Determine the (x, y) coordinate at the center of the cell enclosing the given text.  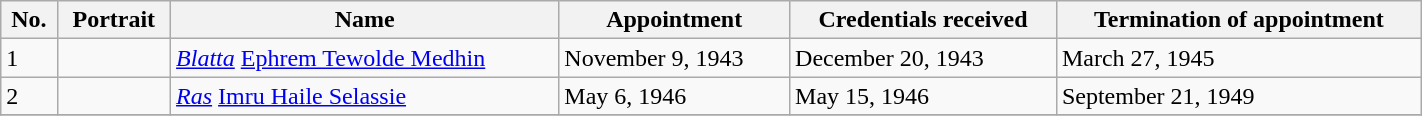
1 (29, 58)
November 9, 1943 (674, 58)
May 15, 1946 (924, 96)
May 6, 1946 (674, 96)
March 27, 1945 (1238, 58)
No. (29, 20)
Appointment (674, 20)
Blatta Ephrem Tewolde Medhin (365, 58)
Credentials received (924, 20)
September 21, 1949 (1238, 96)
Portrait (114, 20)
December 20, 1943 (924, 58)
Termination of appointment (1238, 20)
Ras Imru Haile Selassie (365, 96)
2 (29, 96)
Name (365, 20)
